Determine the [X, Y] coordinate at the center of the cell enclosing the given text.  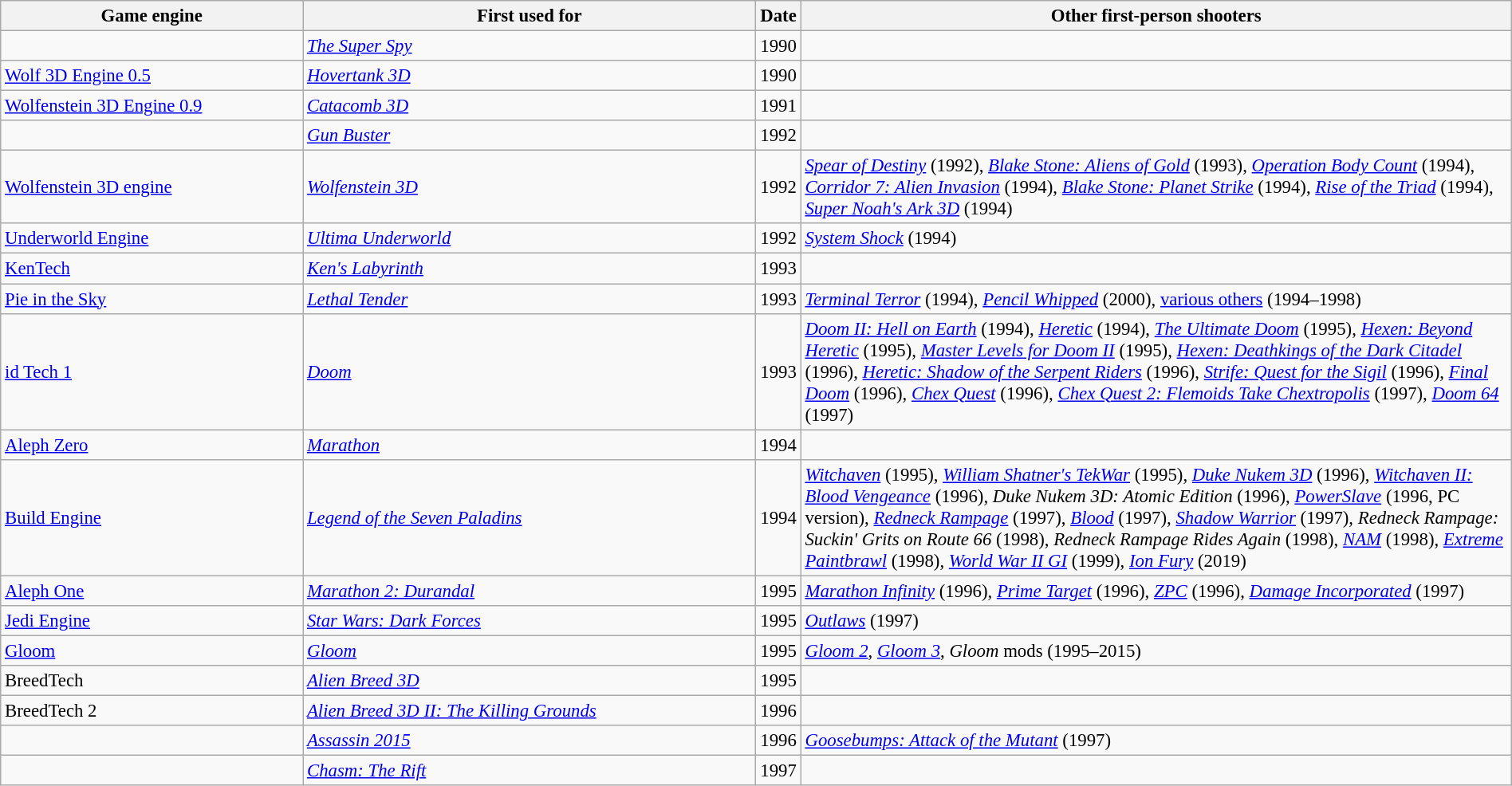
Date [778, 16]
Jedi Engine [152, 621]
Build Engine [152, 517]
Legend of the Seven Paladins [530, 517]
Wolf 3D Engine 0.5 [152, 76]
Assassin 2015 [530, 741]
Game engine [152, 16]
Ultima Underworld [530, 238]
id Tech 1 [152, 371]
Underworld Engine [152, 238]
BreedTech 2 [152, 710]
Star Wars: Dark Forces [530, 621]
Wolfenstein 3D Engine 0.9 [152, 106]
Marathon Infinity (1996), Prime Target (1996), ZPC (1996), Damage Incorporated (1997) [1156, 591]
Pie in the Sky [152, 299]
Alien Breed 3D [530, 681]
Alien Breed 3D II: The Killing Grounds [530, 710]
Doom [530, 371]
Aleph Zero [152, 445]
Chasm: The Rift [530, 771]
Marathon 2: Durandal [530, 591]
Wolfenstein 3D [530, 187]
Goosebumps: Attack of the Mutant (1997) [1156, 741]
Marathon [530, 445]
Other first-person shooters [1156, 16]
Terminal Terror (1994), Pencil Whipped (2000), various others (1994–1998) [1156, 299]
Hovertank 3D [530, 76]
BreedTech [152, 681]
1991 [778, 106]
First used for [530, 16]
System Shock (1994) [1156, 238]
KenTech [152, 269]
Lethal Tender [530, 299]
Gun Buster [530, 136]
Catacomb 3D [530, 106]
Aleph One [152, 591]
Gloom 2, Gloom 3, Gloom mods (1995–2015) [1156, 650]
The Super Spy [530, 46]
Outlaws (1997) [1156, 621]
1997 [778, 771]
Ken's Labyrinth [530, 269]
Wolfenstein 3D engine [152, 187]
